Extract the (x, y) coordinate from the center of the cell holding the provided text.  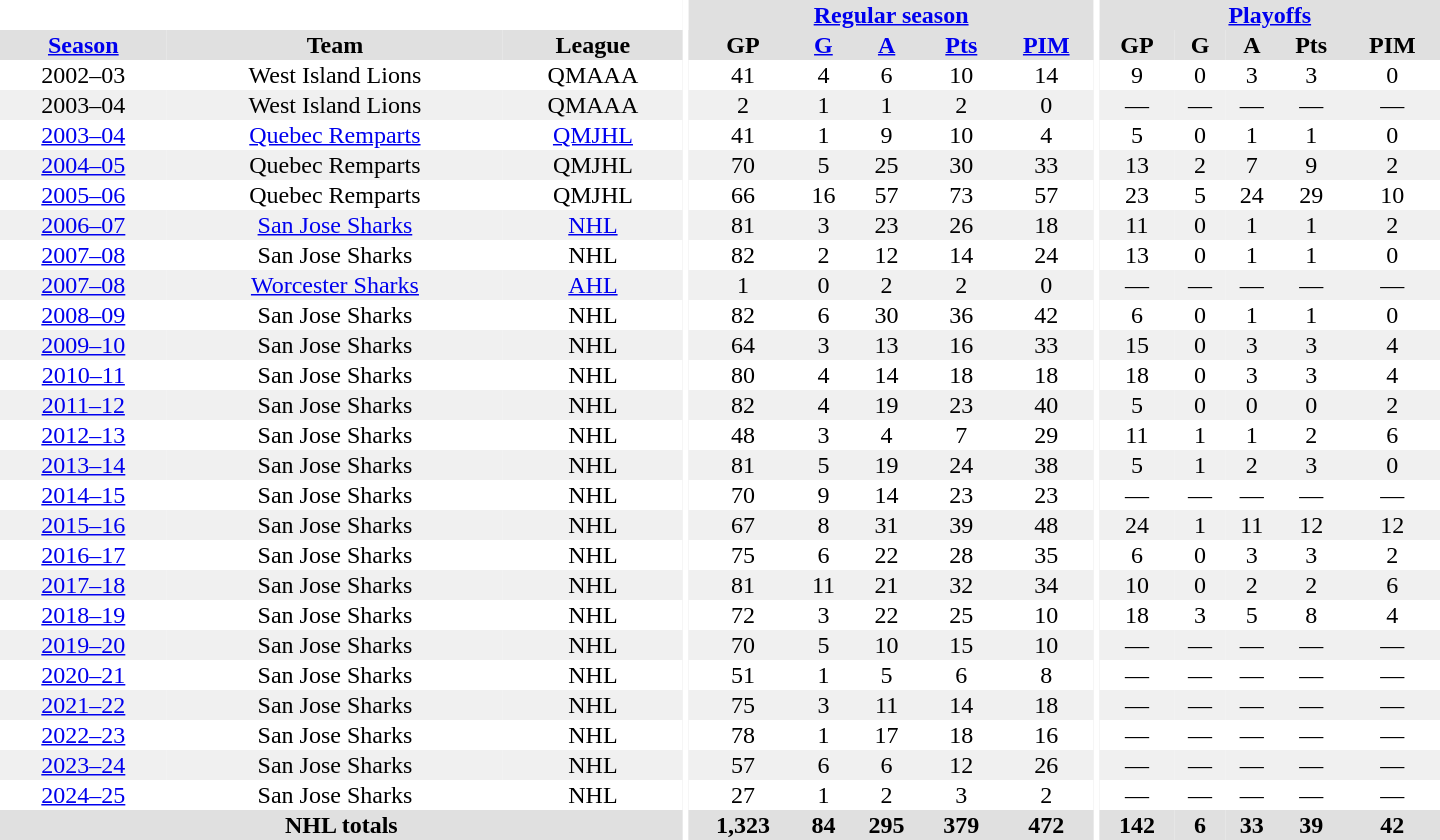
2011–12 (84, 405)
2021–22 (84, 705)
51 (742, 675)
Playoffs (1270, 15)
379 (962, 825)
2015–16 (84, 525)
League (592, 45)
2024–25 (84, 795)
2017–18 (84, 585)
2022–23 (84, 735)
142 (1138, 825)
31 (886, 525)
84 (824, 825)
2014–15 (84, 495)
2023–24 (84, 765)
Worcester Sharks (336, 285)
66 (742, 195)
295 (886, 825)
34 (1046, 585)
64 (742, 345)
2004–05 (84, 165)
35 (1046, 555)
67 (742, 525)
17 (886, 735)
78 (742, 735)
NHL totals (342, 825)
2018–19 (84, 615)
73 (962, 195)
40 (1046, 405)
472 (1046, 825)
27 (742, 795)
21 (886, 585)
32 (962, 585)
Season (84, 45)
AHL (592, 285)
Team (336, 45)
72 (742, 615)
2006–07 (84, 225)
Regular season (890, 15)
80 (742, 375)
2009–10 (84, 345)
36 (962, 315)
2010–11 (84, 375)
38 (1046, 465)
2016–17 (84, 555)
2020–21 (84, 675)
2008–09 (84, 315)
2002–03 (84, 75)
2005–06 (84, 195)
2013–14 (84, 465)
28 (962, 555)
2019–20 (84, 645)
1,323 (742, 825)
2012–13 (84, 435)
